For the text-containing cell, return its midpoint in [X, Y] coordinate format. 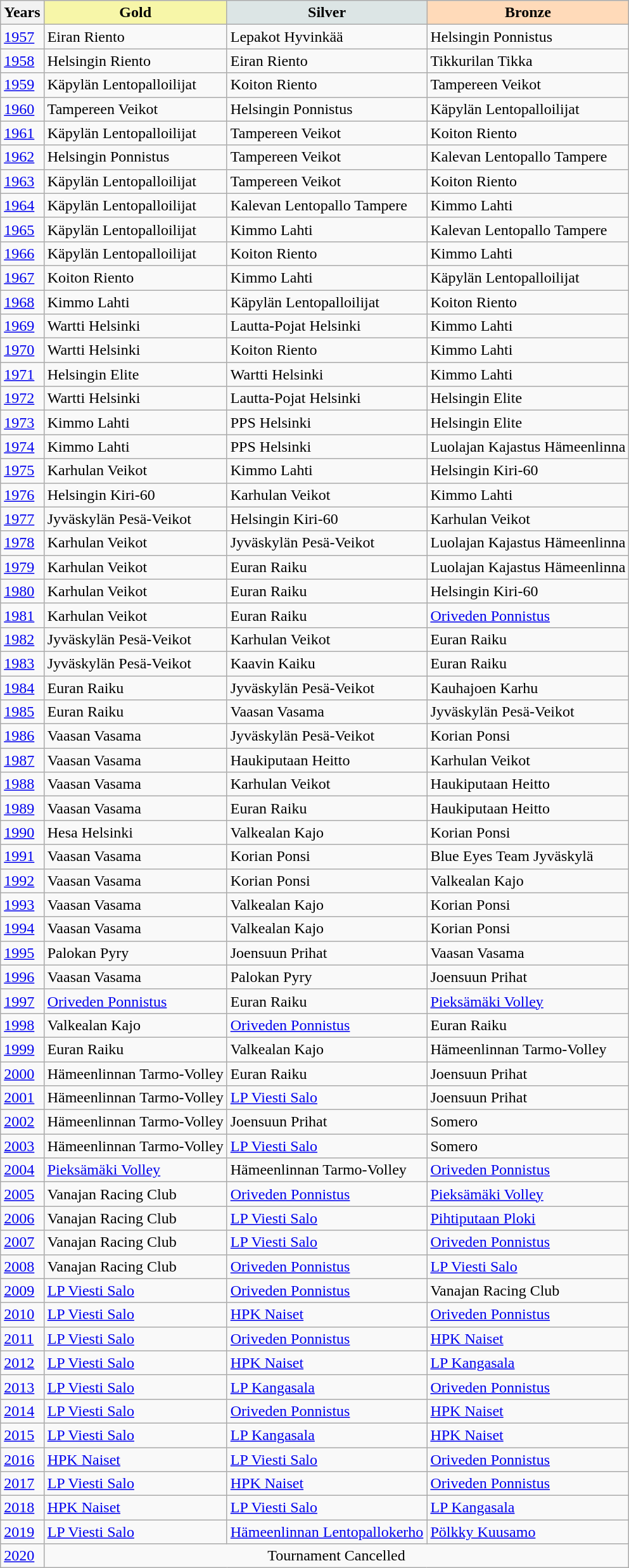
Silver [327, 13]
Bronze [528, 13]
1999 [22, 1049]
1985 [22, 712]
2019 [22, 1532]
Years [22, 13]
Pihtiputaan Ploki [528, 1218]
2014 [22, 1411]
1957 [22, 37]
1983 [22, 663]
1972 [22, 398]
2004 [22, 1170]
Lepakot Hyvinkää [327, 37]
1973 [22, 423]
2016 [22, 1459]
1969 [22, 326]
1964 [22, 205]
1960 [22, 109]
1962 [22, 157]
1991 [22, 857]
1987 [22, 760]
1974 [22, 447]
2006 [22, 1218]
Hesa Helsinki [136, 832]
Kaavin Kaiku [327, 663]
Kauhajoen Karhu [528, 687]
1995 [22, 953]
2001 [22, 1098]
2015 [22, 1435]
1975 [22, 471]
2012 [22, 1363]
Tournament Cancelled [336, 1556]
1965 [22, 229]
1980 [22, 591]
1988 [22, 784]
1968 [22, 302]
1981 [22, 615]
Gold [136, 13]
Pölkky Kuusamo [528, 1532]
1997 [22, 1001]
2005 [22, 1194]
Tikkurilan Tikka [528, 61]
1989 [22, 808]
1963 [22, 181]
1982 [22, 639]
1986 [22, 736]
2011 [22, 1339]
1958 [22, 61]
Blue Eyes Team Jyväskylä [528, 857]
1998 [22, 1025]
2000 [22, 1074]
2013 [22, 1387]
2018 [22, 1508]
2009 [22, 1291]
1970 [22, 350]
2007 [22, 1242]
1978 [22, 543]
1967 [22, 277]
1959 [22, 85]
1996 [22, 977]
2020 [22, 1556]
2008 [22, 1266]
2017 [22, 1484]
1971 [22, 374]
1977 [22, 519]
Helsingin Riento [136, 61]
1990 [22, 832]
2002 [22, 1122]
1992 [22, 881]
1961 [22, 133]
1979 [22, 567]
1994 [22, 929]
1984 [22, 687]
1966 [22, 253]
2010 [22, 1315]
2003 [22, 1146]
1993 [22, 905]
1976 [22, 495]
Hämeenlinnan Lentopallokerho [327, 1532]
